Find where the given text appears and provide that cell's center as [x, y] coordinate. 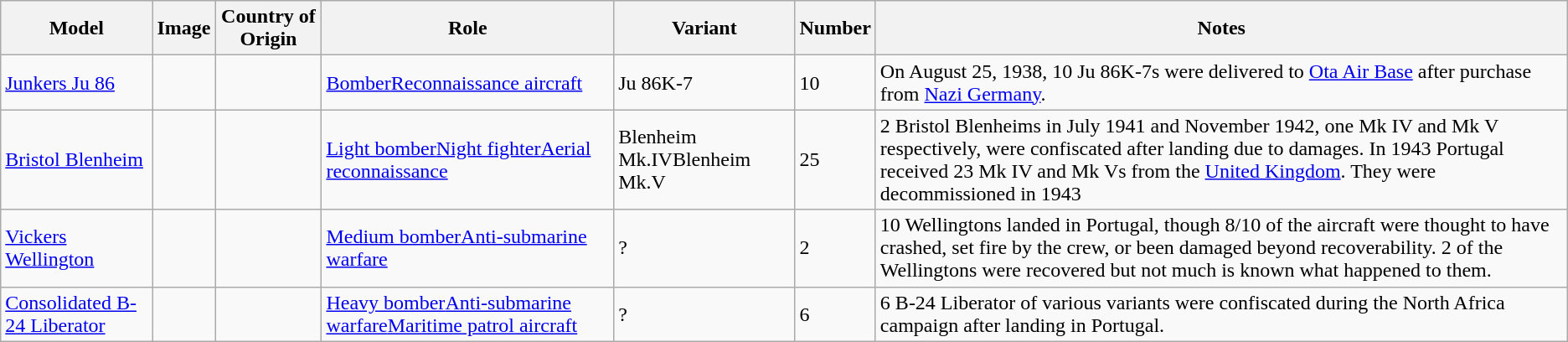
6 [835, 313]
Image [184, 28]
Junkers Ju 86 [77, 82]
Light bomberNight fighterAerial reconnaissance [467, 159]
Ju 86K-7 [704, 82]
On August 25, 1938, 10 Ju 86K-7s were delivered to Ota Air Base after purchase from Nazi Germany. [1221, 82]
10 [835, 82]
BomberReconnaissance aircraft [467, 82]
Medium bomberAnti-submarine warfare [467, 248]
25 [835, 159]
Notes [1221, 28]
Vickers Wellington [77, 248]
Number [835, 28]
Role [467, 28]
6 B-24 Liberator of various variants were confiscated during the North Africa campaign after landing in Portugal. [1221, 313]
Model [77, 28]
Blenheim Mk.IVBlenheim Mk.V [704, 159]
Country of Origin [268, 28]
Heavy bomberAnti-submarine warfareMaritime patrol aircraft [467, 313]
Consolidated B-24 Liberator [77, 313]
Bristol Blenheim [77, 159]
2 [835, 248]
Variant [704, 28]
